Return [x, y] of the center of cell containing provided text 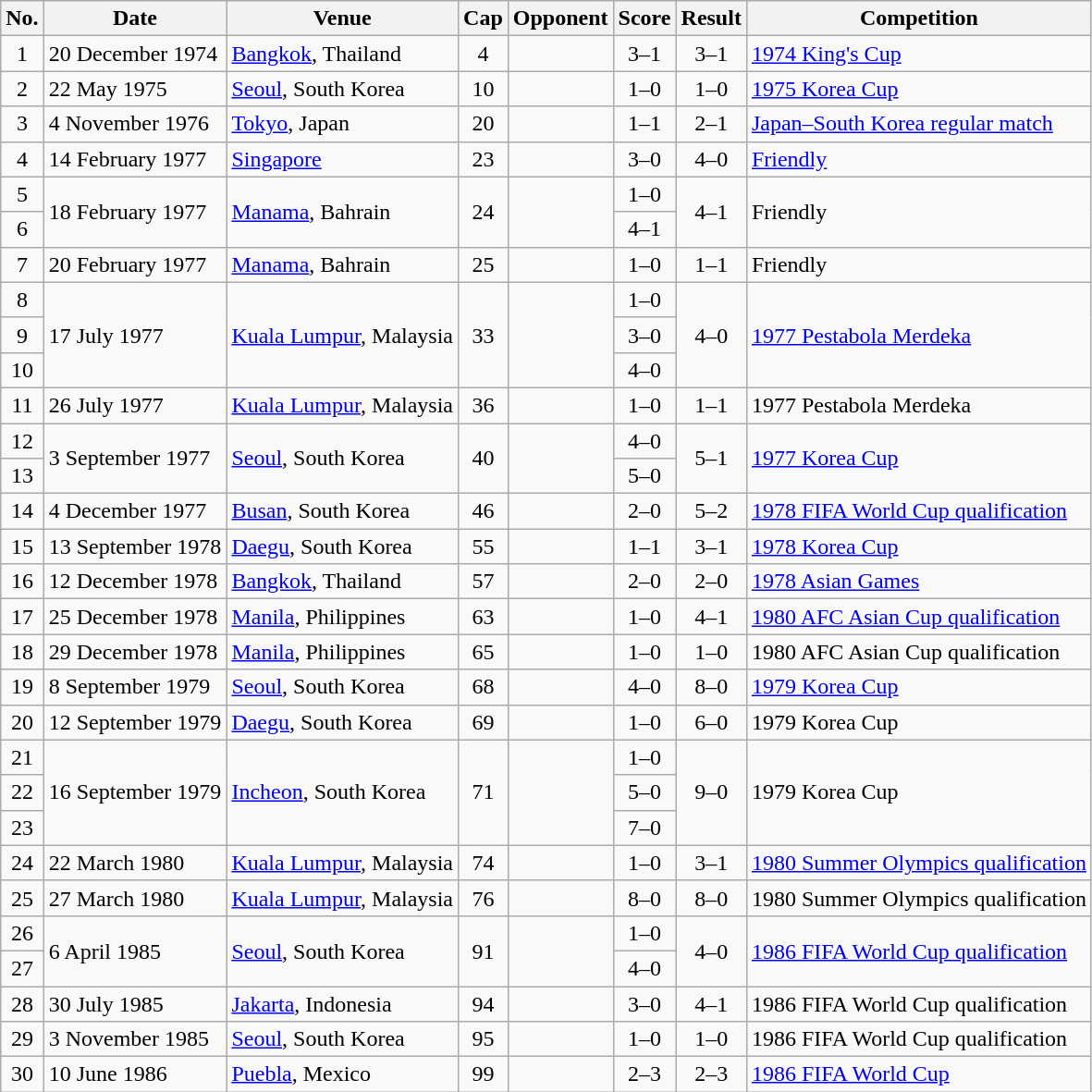
12 [22, 441]
1975 Korea Cup [919, 89]
4 December 1977 [135, 511]
71 [484, 792]
8 September 1979 [135, 687]
1978 Korea Cup [919, 546]
14 February 1977 [135, 159]
6 April 1985 [135, 951]
Result [711, 18]
65 [484, 652]
Busan, South Korea [342, 511]
2 [22, 89]
Incheon, South Korea [342, 792]
13 September 1978 [135, 546]
36 [484, 405]
Competition [919, 18]
69 [484, 722]
5–2 [711, 511]
16 [22, 582]
12 December 1978 [135, 582]
21 [22, 757]
76 [484, 898]
1986 FIFA World Cup [919, 1074]
11 [22, 405]
5–1 [711, 459]
99 [484, 1074]
12 September 1979 [135, 722]
18 [22, 652]
No. [22, 18]
17 July 1977 [135, 335]
46 [484, 511]
26 [22, 933]
10 June 1986 [135, 1074]
26 July 1977 [135, 405]
22 March 1980 [135, 863]
63 [484, 617]
1 [22, 54]
7 [22, 264]
9 [22, 335]
13 [22, 476]
29 [22, 1039]
4 November 1976 [135, 124]
25 December 1978 [135, 617]
Venue [342, 18]
19 [22, 687]
1977 Korea Cup [919, 459]
33 [484, 335]
3 September 1977 [135, 459]
18 February 1977 [135, 212]
91 [484, 951]
1974 King's Cup [919, 54]
30 July 1985 [135, 1003]
27 March 1980 [135, 898]
Cap [484, 18]
7–0 [644, 828]
5 [22, 194]
74 [484, 863]
Singapore [342, 159]
16 September 1979 [135, 792]
17 [22, 617]
Score [644, 18]
68 [484, 687]
Jakarta, Indonesia [342, 1003]
55 [484, 546]
1978 Asian Games [919, 582]
9–0 [711, 792]
6 [22, 229]
Puebla, Mexico [342, 1074]
20 February 1977 [135, 264]
Opponent [560, 18]
1978 FIFA World Cup qualification [919, 511]
14 [22, 511]
20 December 1974 [135, 54]
28 [22, 1003]
57 [484, 582]
30 [22, 1074]
6–0 [711, 722]
3 [22, 124]
3 November 1985 [135, 1039]
Japan–South Korea regular match [919, 124]
95 [484, 1039]
15 [22, 546]
Date [135, 18]
Tokyo, Japan [342, 124]
27 [22, 968]
2–1 [711, 124]
94 [484, 1003]
8 [22, 300]
22 [22, 792]
40 [484, 459]
29 December 1978 [135, 652]
22 May 1975 [135, 89]
